For the text-containing cell, return its midpoint in [x, y] coordinate format. 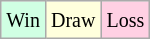
Win [24, 20]
Loss [126, 20]
Draw [72, 20]
